Find where the given text appears and provide that cell's center as (x, y) coordinate. 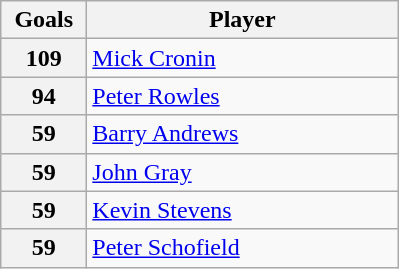
John Gray (242, 172)
Barry Andrews (242, 134)
94 (44, 96)
Mick Cronin (242, 58)
109 (44, 58)
Goals (44, 20)
Peter Schofield (242, 248)
Peter Rowles (242, 96)
Kevin Stevens (242, 210)
Player (242, 20)
